Provide the (x, y) coordinate of the cell's center where the given text is located.  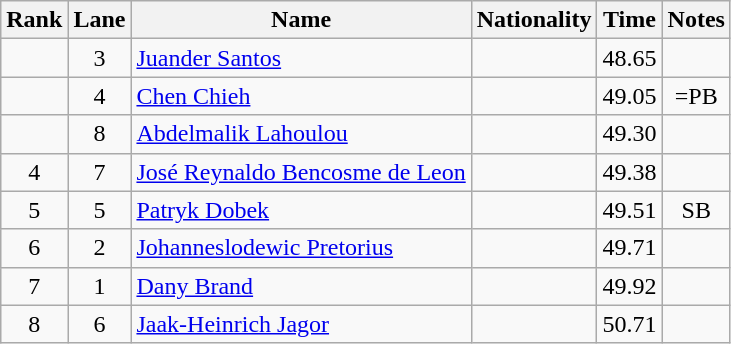
=PB (696, 96)
Chen Chieh (301, 96)
Lane (100, 20)
49.51 (630, 210)
Juander Santos (301, 58)
Time (630, 20)
48.65 (630, 58)
Dany Brand (301, 286)
49.05 (630, 96)
Notes (696, 20)
Johanneslodewic Pretorius (301, 248)
3 (100, 58)
Abdelmalik Lahoulou (301, 134)
49.92 (630, 286)
49.71 (630, 248)
2 (100, 248)
Patryk Dobek (301, 210)
José Reynaldo Bencosme de Leon (301, 172)
1 (100, 286)
Jaak-Heinrich Jagor (301, 324)
49.30 (630, 134)
50.71 (630, 324)
Name (301, 20)
49.38 (630, 172)
SB (696, 210)
Nationality (534, 20)
Rank (34, 20)
